Search for the cell housing the specified text and yield its [x, y] center coordinate. 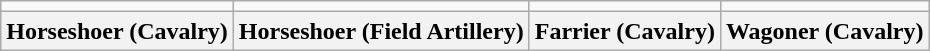
Horseshoer (Cavalry) [118, 31]
Farrier (Cavalry) [624, 31]
Wagoner (Cavalry) [824, 31]
Horseshoer (Field Artillery) [381, 31]
